Output the [x, y] coordinate of the center of the cell containing the given text.  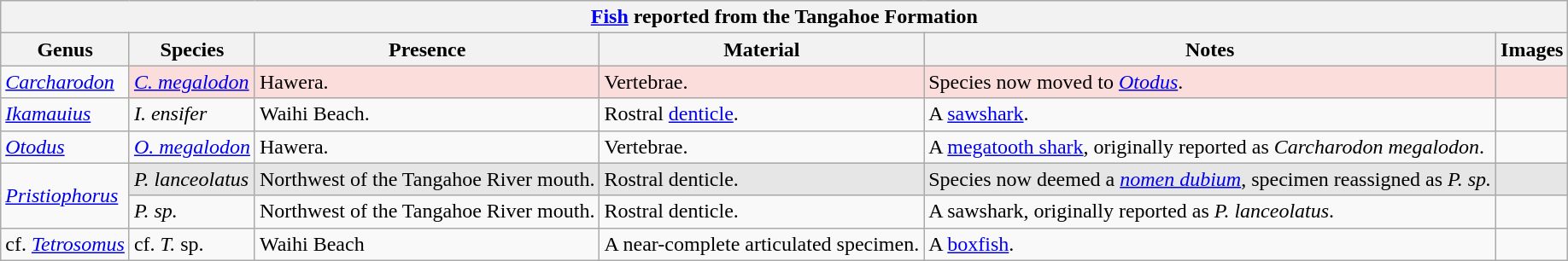
Waihi Beach [427, 244]
I. ensifer [191, 114]
cf. T. sp. [191, 244]
A near-complete articulated specimen. [762, 244]
Otodus [65, 147]
Presence [427, 49]
Fish reported from the Tangahoe Formation [784, 17]
A sawshark, originally reported as P. lanceolatus. [1210, 212]
Species [191, 49]
Species now moved to Otodus. [1210, 82]
Species now deemed a nomen dubium, specimen reassigned as P. sp. [1210, 179]
P. sp. [191, 212]
Genus [65, 49]
A sawshark. [1210, 114]
A boxfish. [1210, 244]
P. lanceolatus [191, 179]
Notes [1210, 49]
cf. Tetrosomus [65, 244]
Pristiophorus [65, 195]
A megatooth shark, originally reported as Carcharodon megalodon. [1210, 147]
Waihi Beach. [427, 114]
Material [762, 49]
O. megalodon [191, 147]
Images [1532, 49]
C. megalodon [191, 82]
Carcharodon [65, 82]
Ikamauius [65, 114]
